Return [X, Y] of the center of cell containing provided text 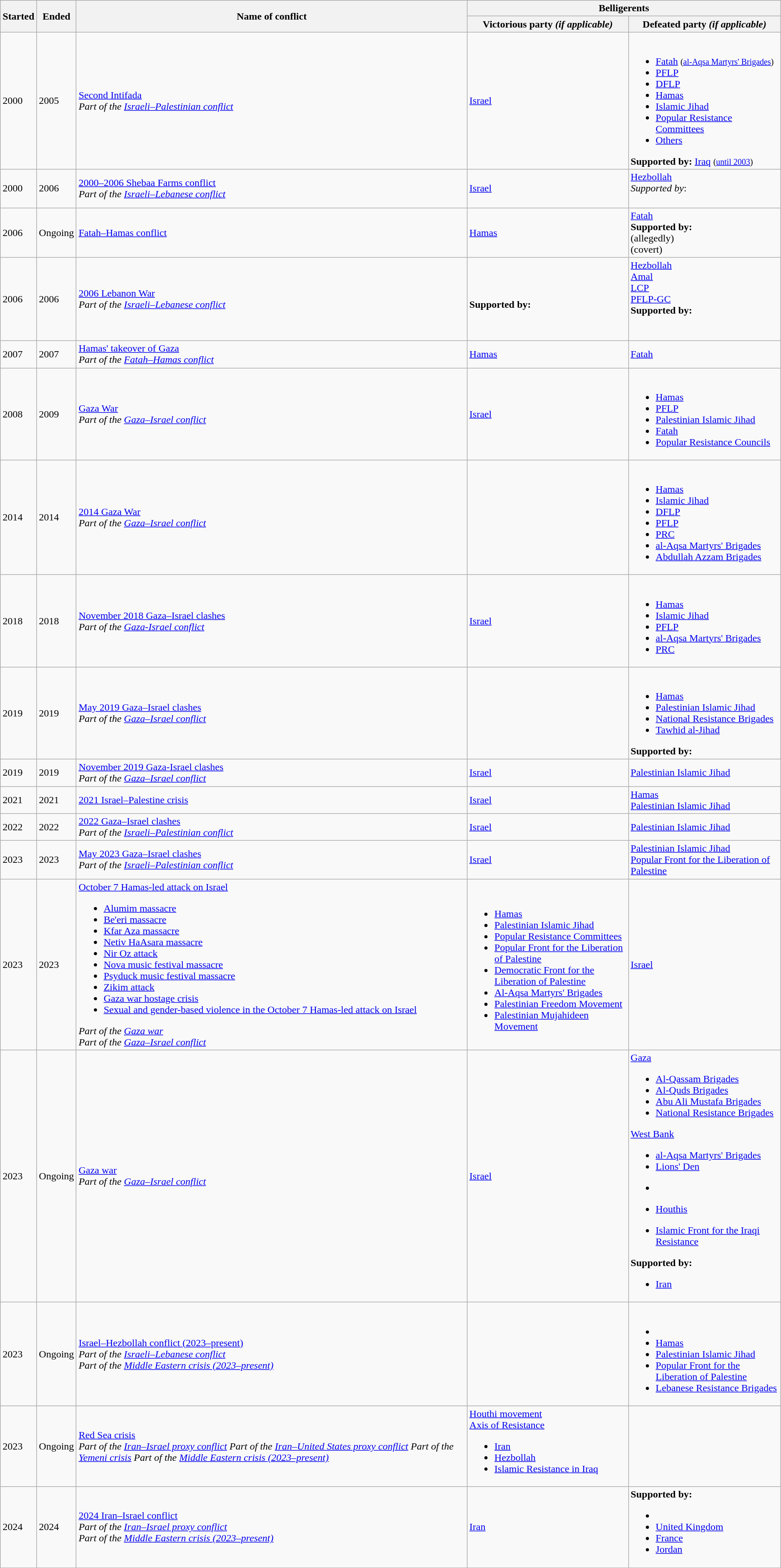
Gaza WarPart of the Gaza–Israel conflict [272, 414]
Supported by: United Kingdom France Jordan [704, 1527]
2006 Lebanon WarPart of the Israeli–Lebanese conflict [272, 299]
2005 [57, 101]
Houthi movementAxis of Resistance Iran HezbollahIslamic Resistance in Iraq [548, 1446]
Name of conflict [272, 16]
Israel–Hezbollah conflict (2023–present)Part of the Israeli–Lebanese conflictPart of the Middle Eastern crisis (2023–present) [272, 1354]
May 2023 Gaza–Israel clashesPart of the Israeli–Palestinian conflict [272, 860]
2008 [18, 414]
2024 Iran–Israel conflictPart of the Iran–Israel proxy conflictPart of the Middle Eastern crisis (2023–present) [272, 1527]
2014 Gaza WarPart of the Gaza–Israel conflict [272, 517]
2000–2006 Shebaa Farms conflictPart of the Israeli–Lebanese conflict [272, 188]
Fatah (al-Aqsa Martyrs' Brigades)PFLP DFLP HamasIslamic JihadPopular Resistance CommitteesOthersSupported by: Iraq (until 2003) [704, 101]
HamasIslamic JihadPFLPal-Aqsa Martyrs' BrigadesPRC [704, 621]
May 2019 Gaza–Israel clashesPart of the Gaza–Israel conflict [272, 713]
Ended [57, 16]
Hezbollah Amal LCP PFLP-GCSupported by: [704, 299]
Belligerents [624, 8]
2009 [57, 414]
Palestinian Islamic JihadPopular Front for the Liberation of Palestine [704, 860]
HamasPalestinian Islamic JihadPopular Front for the Liberation of PalestineLebanese Resistance Brigades [704, 1354]
November 2018 Gaza–Israel clashesPart of the Gaza-Israel conflict [272, 621]
Fatah–Hamas conflict [272, 233]
Started [18, 16]
FatahSupported by: (allegedly) (covert) [704, 233]
HamasIslamic Jihad DFLPPFLPPRCal-Aqsa Martyrs' BrigadesAbdullah Azzam Brigades [704, 517]
Supported by: [548, 299]
2022 Gaza–Israel clashesPart of the Israeli–Palestinian conflict [272, 827]
Defeated party (if applicable) [704, 24]
Fatah [704, 354]
2021 Israel–Palestine crisis [272, 800]
HezbollahSupported by: [704, 188]
HamasPalestinian Islamic Jihad [704, 800]
November 2019 Gaza-Israel clashesPart of the Gaza–Israel conflict [272, 772]
Second IntifadaPart of the Israeli–Palestinian conflict [272, 101]
Gaza warPart of the Gaza–Israel conflict [272, 1176]
HamasPalestinian Islamic Jihad National Resistance Brigades Tawhid al-JihadSupported by: [704, 713]
Iran [548, 1527]
Victorious party (if applicable) [548, 24]
Hamas' takeover of GazaPart of the Fatah–Hamas conflict [272, 354]
HamasPFLPPalestinian Islamic JihadFatahPopular Resistance Councils [704, 414]
